From the cell containing the given text, extract its center point as (x, y) coordinate. 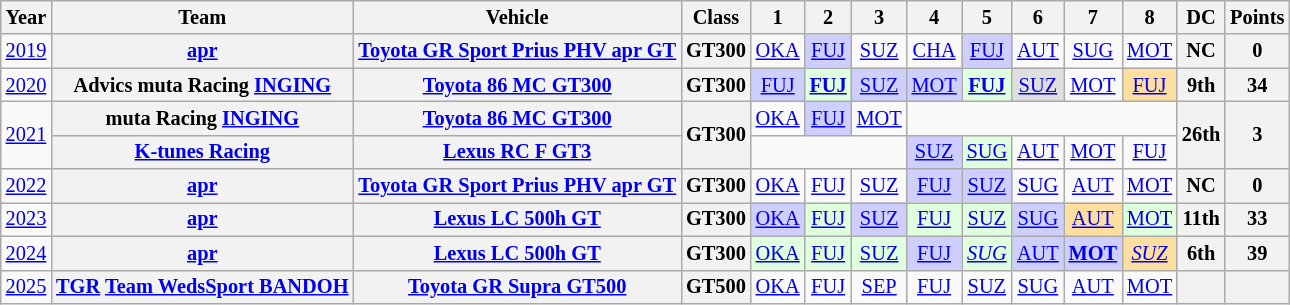
2021 (26, 134)
33 (1257, 219)
DC (1201, 17)
2022 (26, 186)
Advics muta Racing INGING (202, 85)
Vehicle (517, 17)
6 (1038, 17)
2020 (26, 85)
GT500 (716, 287)
6th (1201, 253)
Points (1257, 17)
2023 (26, 219)
SEP (880, 287)
K-tunes Racing (202, 152)
Class (716, 17)
CHA (934, 51)
TGR Team WedsSport BANDOH (202, 287)
2024 (26, 253)
2019 (26, 51)
26th (1201, 134)
39 (1257, 253)
9th (1201, 85)
1 (778, 17)
2 (828, 17)
Year (26, 17)
Team (202, 17)
Toyota GR Supra GT500 (517, 287)
muta Racing INGING (202, 118)
Lexus RC F GT3 (517, 152)
5 (987, 17)
8 (1150, 17)
2025 (26, 287)
34 (1257, 85)
4 (934, 17)
7 (1093, 17)
11th (1201, 219)
